Output the [X, Y] coordinate of the center of the cell containing the given text.  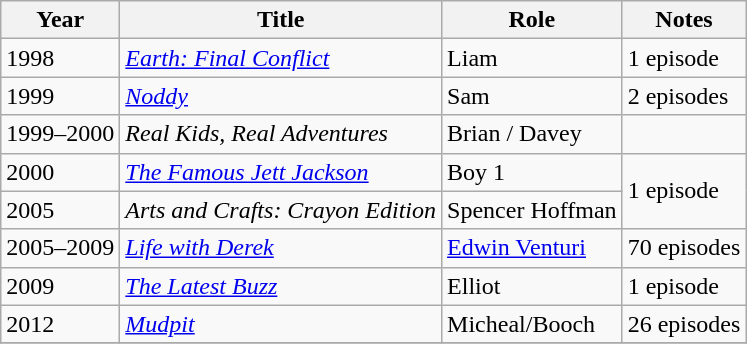
2000 [60, 172]
Mudpit [281, 324]
1999 [60, 96]
Spencer Hoffman [532, 210]
Notes [684, 20]
1998 [60, 58]
Elliot [532, 286]
Arts and Crafts: Crayon Edition [281, 210]
Sam [532, 96]
Edwin Venturi [532, 248]
70 episodes [684, 248]
Role [532, 20]
The Famous Jett Jackson [281, 172]
Brian / Davey [532, 134]
Earth: Final Conflict [281, 58]
Life with Derek [281, 248]
Boy 1 [532, 172]
2005 [60, 210]
26 episodes [684, 324]
Noddy [281, 96]
The Latest Buzz [281, 286]
Micheal/Booch [532, 324]
Real Kids, Real Adventures [281, 134]
2 episodes [684, 96]
2012 [60, 324]
1999–2000 [60, 134]
2005–2009 [60, 248]
Year [60, 20]
2009 [60, 286]
Title [281, 20]
Liam [532, 58]
